Find where the given text appears and provide that cell's center as (x, y) coordinate. 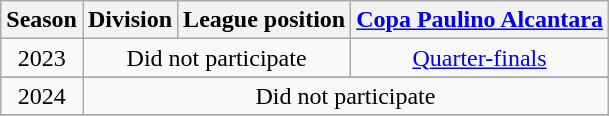
Copa Paulino Alcantara (480, 20)
2024 (42, 96)
Season (42, 20)
League position (264, 20)
Quarter-finals (480, 58)
Division (130, 20)
2023 (42, 58)
